Output the [X, Y] coordinate of the center of the cell containing the given text.  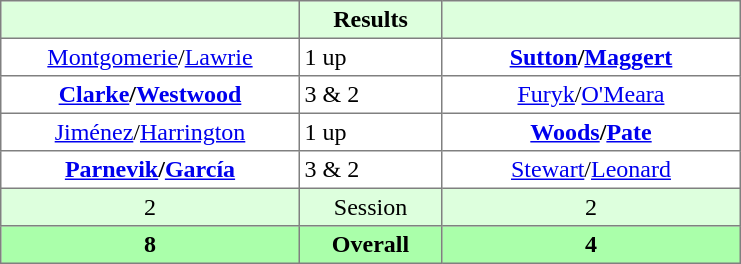
8 [150, 245]
Montgomerie/Lawrie [150, 57]
Overall [370, 245]
Woods/Pate [591, 132]
4 [591, 245]
Sutton/Maggert [591, 57]
Jiménez/Harrington [150, 132]
Stewart/Leonard [591, 170]
Clarke/Westwood [150, 95]
Parnevik/García [150, 170]
Session [370, 207]
Results [370, 20]
Furyk/O'Meara [591, 95]
